For the text-containing cell, return its midpoint in (x, y) coordinate format. 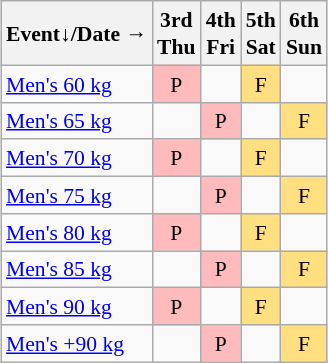
Men's 60 kg (76, 84)
5thSat (261, 33)
Event↓/Date → (76, 33)
Men's 85 kg (76, 268)
3rdThu (176, 33)
Men's +90 kg (76, 344)
Men's 75 kg (76, 194)
Men's 70 kg (76, 158)
Men's 65 kg (76, 120)
4thFri (221, 33)
Men's 80 kg (76, 232)
Men's 90 kg (76, 306)
6thSun (304, 33)
